Search for the cell housing the specified text and yield its [X, Y] center coordinate. 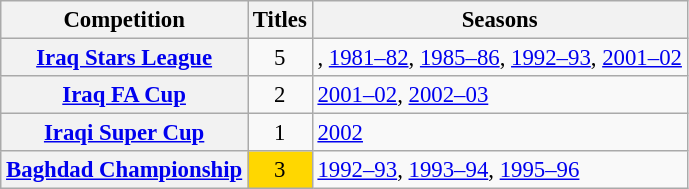
2 [280, 95]
2002 [500, 133]
Seasons [500, 20]
1 [280, 133]
3 [280, 170]
Iraqi Super Cup [124, 133]
1992–93, 1993–94, 1995–96 [500, 170]
Iraq FA Cup [124, 95]
, 1981–82, 1985–86, 1992–93, 2001–02 [500, 58]
Titles [280, 20]
Iraq Stars League [124, 58]
Competition [124, 20]
2001–02, 2002–03 [500, 95]
5 [280, 58]
Baghdad Championship [124, 170]
